Identify which cell holds the provided text, then report its [x, y] central coordinate. 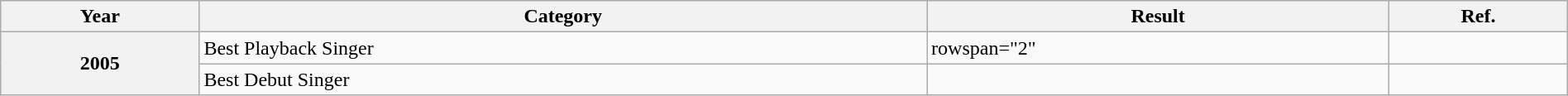
Best Debut Singer [563, 79]
Best Playback Singer [563, 48]
2005 [100, 64]
Year [100, 17]
rowspan="2" [1158, 48]
Result [1158, 17]
Category [563, 17]
Ref. [1479, 17]
